Locate the cell with the specified text and output its [x, y] center coordinate. 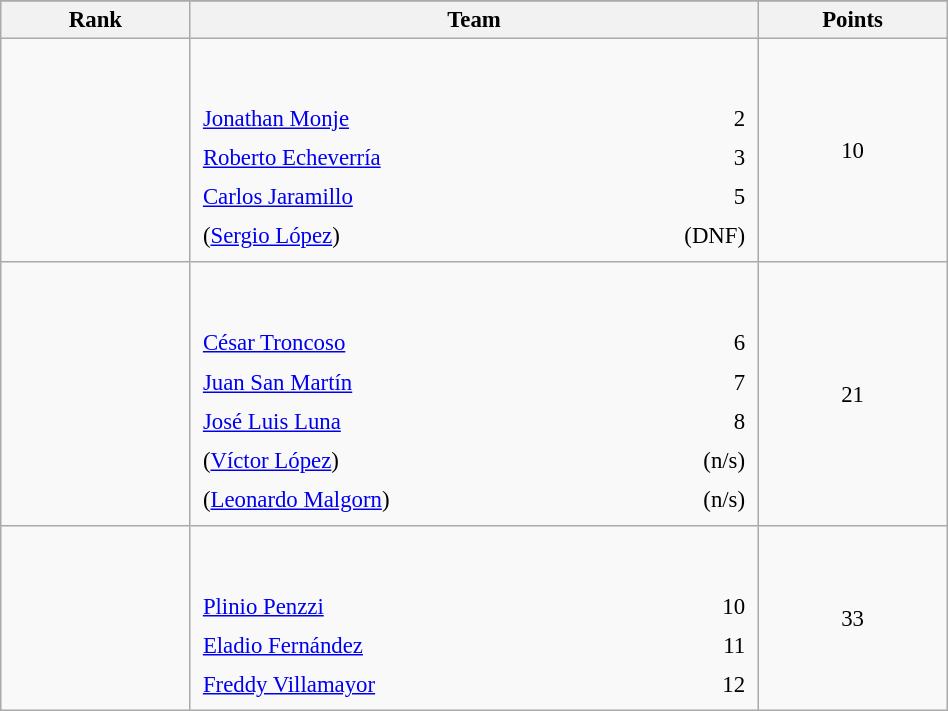
Rank [96, 20]
Team [474, 20]
6 [694, 343]
Jonathan Monje 2 Roberto Echeverría 3 Carlos Jaramillo 5 (Sergio López) (DNF) [474, 151]
12 [709, 684]
Roberto Echeverría [398, 158]
Plinio Penzzi 10 Eladio Fernández 11 Freddy Villamayor 12 [474, 618]
(Leonardo Malgorn) [416, 499]
Juan San Martín [416, 382]
7 [694, 382]
33 [852, 618]
(Víctor López) [416, 460]
José Luis Luna [416, 421]
2 [674, 119]
5 [674, 197]
11 [709, 645]
Points [852, 20]
Carlos Jaramillo [398, 197]
Plinio Penzzi [431, 606]
Jonathan Monje [398, 119]
(DNF) [674, 236]
8 [694, 421]
21 [852, 394]
Freddy Villamayor [431, 684]
(Sergio López) [398, 236]
César Troncoso 6 Juan San Martín 7 José Luis Luna 8 (Víctor López) (n/s) (Leonardo Malgorn) (n/s) [474, 394]
3 [674, 158]
César Troncoso [416, 343]
Eladio Fernández [431, 645]
